Extract the [X, Y] coordinate from the center of the cell holding the provided text.  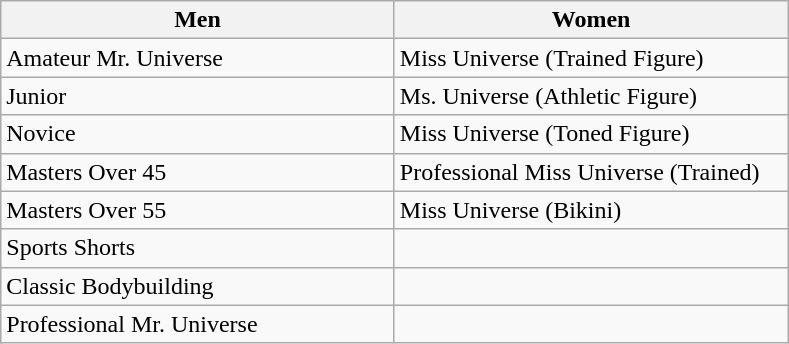
Masters Over 45 [198, 172]
Miss Universe (Bikini) [591, 210]
Classic Bodybuilding [198, 286]
Ms. Universe (Athletic Figure) [591, 96]
Miss Universe (Trained Figure) [591, 58]
Sports Shorts [198, 248]
Novice [198, 134]
Amateur Mr. Universe [198, 58]
Men [198, 20]
Professional Miss Universe (Trained) [591, 172]
Miss Universe (Toned Figure) [591, 134]
Junior [198, 96]
Professional Mr. Universe [198, 324]
Women [591, 20]
Masters Over 55 [198, 210]
